Locate the cell with the specified text and output its [x, y] center coordinate. 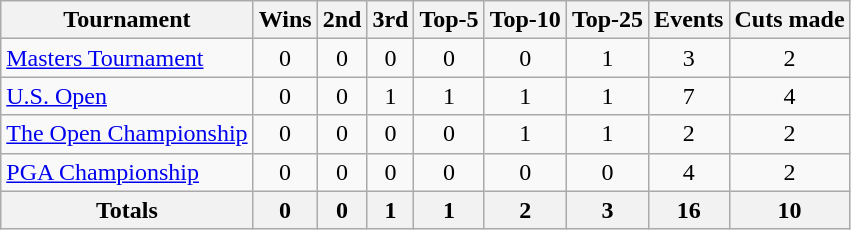
Top-10 [525, 20]
Tournament [127, 20]
Wins [285, 20]
Totals [127, 210]
Top-5 [449, 20]
7 [689, 96]
2nd [342, 20]
U.S. Open [127, 96]
10 [790, 210]
PGA Championship [127, 172]
The Open Championship [127, 134]
3rd [390, 20]
Events [689, 20]
Cuts made [790, 20]
Masters Tournament [127, 58]
Top-25 [607, 20]
16 [689, 210]
